Search for the cell housing the specified text and yield its [X, Y] center coordinate. 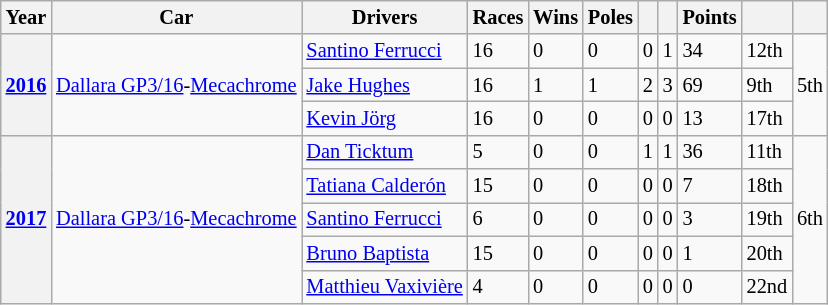
22nd [767, 287]
12th [767, 51]
9th [767, 85]
Matthieu Vaxivière [385, 287]
2016 [26, 84]
7 [710, 186]
19th [767, 219]
Kevin Jörg [385, 118]
69 [710, 85]
5th [810, 84]
6th [810, 219]
4 [498, 287]
34 [710, 51]
Jake Hughes [385, 85]
Dan Ticktum [385, 152]
Races [498, 17]
20th [767, 253]
13 [710, 118]
2017 [26, 219]
Bruno Baptista [385, 253]
11th [767, 152]
Drivers [385, 17]
Year [26, 17]
17th [767, 118]
Car [176, 17]
5 [498, 152]
2 [648, 85]
Wins [556, 17]
Points [710, 17]
Poles [610, 17]
36 [710, 152]
6 [498, 219]
18th [767, 186]
Tatiana Calderón [385, 186]
